Scan for the cell matching the given text and deliver its (x, y) coordinate at center. 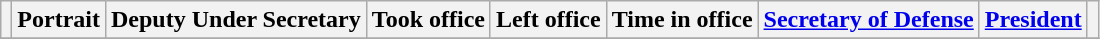
Left office (548, 20)
Secretary of Defense (868, 20)
President (1033, 20)
Deputy Under Secretary (236, 20)
Portrait (59, 20)
Time in office (682, 20)
Took office (428, 20)
